Find where the given text appears and provide that cell's center as [x, y] coordinate. 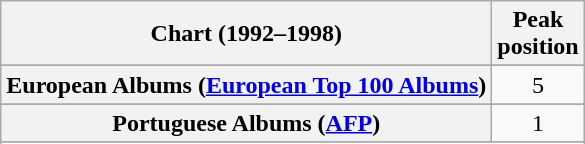
European Albums (European Top 100 Albums) [246, 85]
Chart (1992–1998) [246, 34]
5 [538, 85]
1 [538, 123]
Portuguese Albums (AFP) [246, 123]
Peakposition [538, 34]
